Find where the given text appears and provide that cell's center as (x, y) coordinate. 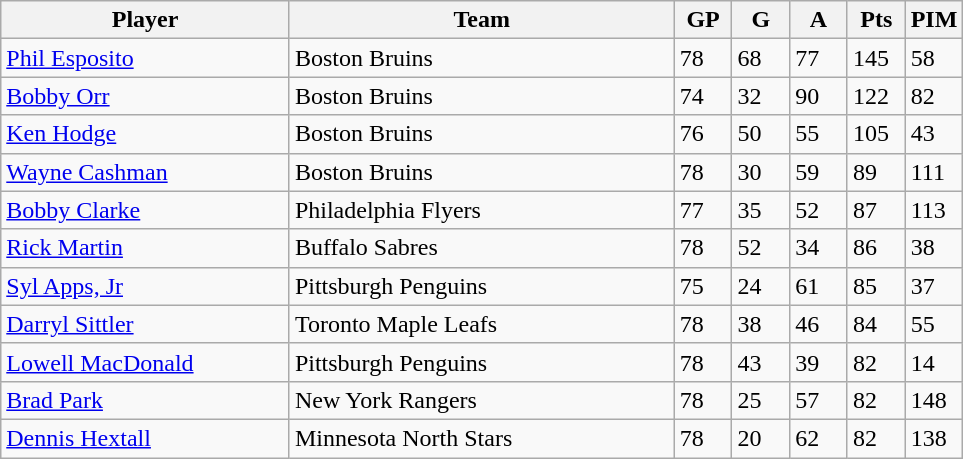
113 (934, 210)
Syl Apps, Jr (146, 286)
68 (761, 58)
Team (482, 20)
62 (819, 438)
A (819, 20)
Rick Martin (146, 248)
89 (876, 172)
20 (761, 438)
37 (934, 286)
24 (761, 286)
Brad Park (146, 400)
35 (761, 210)
G (761, 20)
Buffalo Sabres (482, 248)
46 (819, 324)
Philadelphia Flyers (482, 210)
Minnesota North Stars (482, 438)
59 (819, 172)
32 (761, 96)
145 (876, 58)
14 (934, 362)
Lowell MacDonald (146, 362)
84 (876, 324)
Wayne Cashman (146, 172)
Phil Esposito (146, 58)
85 (876, 286)
76 (703, 134)
Player (146, 20)
Dennis Hextall (146, 438)
61 (819, 286)
Darryl Sittler (146, 324)
87 (876, 210)
GP (703, 20)
75 (703, 286)
105 (876, 134)
34 (819, 248)
111 (934, 172)
Ken Hodge (146, 134)
30 (761, 172)
90 (819, 96)
74 (703, 96)
Bobby Orr (146, 96)
58 (934, 58)
25 (761, 400)
New York Rangers (482, 400)
148 (934, 400)
PIM (934, 20)
86 (876, 248)
39 (819, 362)
Toronto Maple Leafs (482, 324)
57 (819, 400)
122 (876, 96)
Pts (876, 20)
138 (934, 438)
Bobby Clarke (146, 210)
50 (761, 134)
